From the cell containing the given text, extract its center point as (x, y) coordinate. 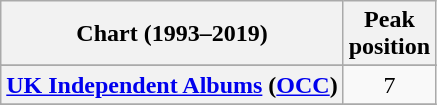
Chart (1993–2019) (172, 34)
Peakposition (389, 34)
7 (389, 85)
UK Independent Albums (OCC) (172, 85)
